Find where the given text appears and provide that cell's center as (x, y) coordinate. 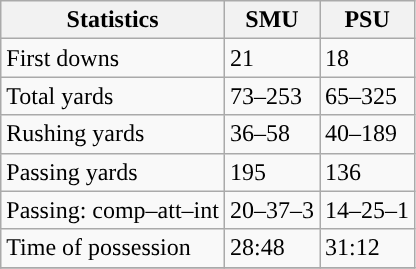
First downs (113, 58)
73–253 (272, 96)
20–37–3 (272, 210)
14–25–1 (368, 210)
Passing: comp–att–int (113, 210)
40–189 (368, 134)
Rushing yards (113, 134)
36–58 (272, 134)
31:12 (368, 248)
21 (272, 58)
28:48 (272, 248)
65–325 (368, 96)
18 (368, 58)
SMU (272, 20)
Time of possession (113, 248)
195 (272, 172)
Statistics (113, 20)
136 (368, 172)
Total yards (113, 96)
Passing yards (113, 172)
PSU (368, 20)
